Detect which cell encompasses the target text, then output its [X, Y] center coordinate. 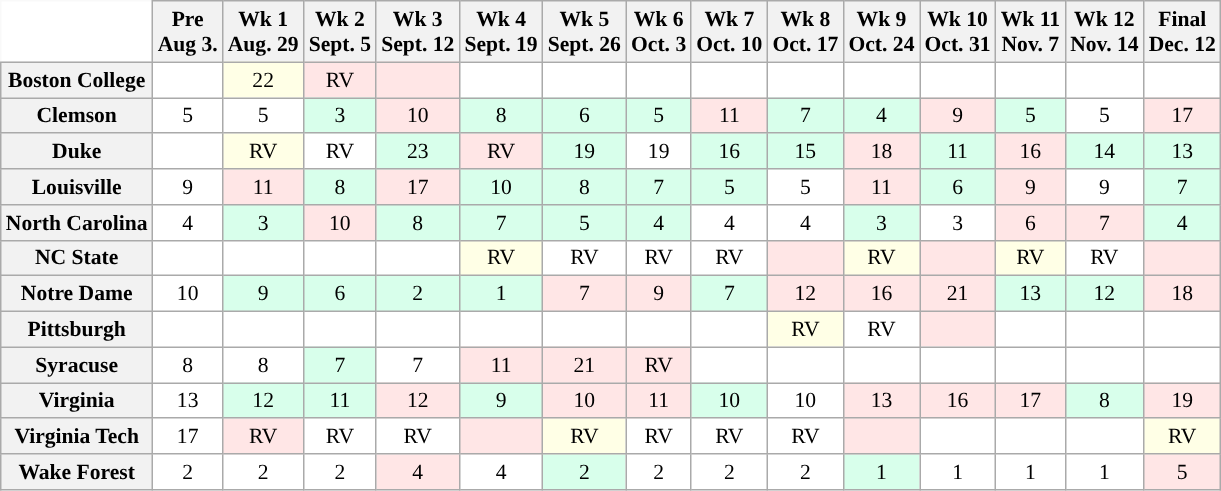
Wk 2 Sept. 5 [340, 32]
Wk 6 Oct. 3 [658, 32]
Wk 8 Oct. 17 [805, 32]
Wk 3 Sept. 12 [418, 32]
Clemson [77, 116]
Wk 5 Sept. 26 [584, 32]
23 [418, 152]
Pre Aug 3. [188, 32]
Wk 1 Aug. 29 [264, 32]
NC State [77, 258]
Boston College [77, 80]
14 [1104, 152]
Wk 7 Oct. 10 [729, 32]
North Carolina [77, 223]
22 [264, 80]
Wk 10 Oct. 31 [958, 32]
Virginia Tech [77, 437]
Syracuse [77, 365]
Wk 11 Nov. 7 [1031, 32]
Louisville [77, 187]
Notre Dame [77, 294]
Wk 9 Oct. 24 [881, 32]
Pittsburgh [77, 330]
Wk 4 Sept. 19 [500, 32]
Wake Forest [77, 472]
15 [805, 152]
Virginia [77, 401]
Duke [77, 152]
Wk 12 Nov. 14 [1104, 32]
Final Dec. 12 [1182, 32]
